Locate the cell with the specified text and output its (X, Y) center coordinate. 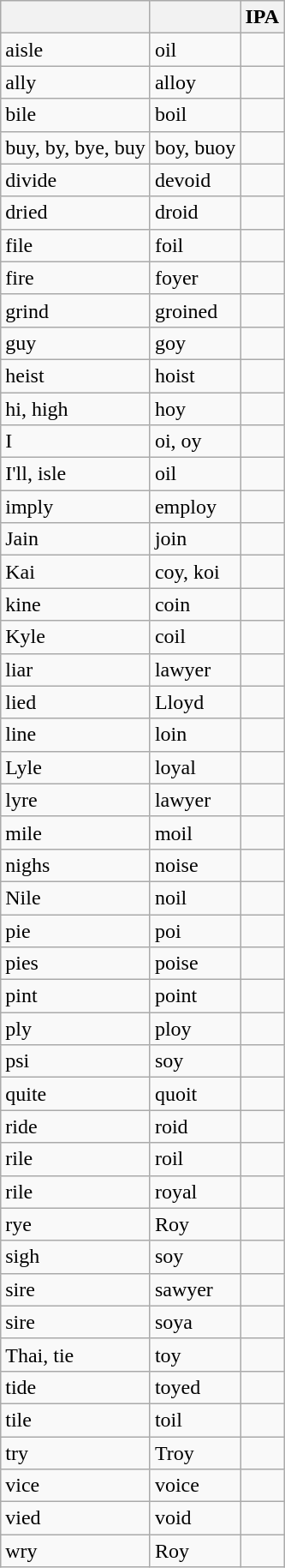
line (75, 735)
droid (195, 213)
goy (195, 343)
ride (75, 1126)
coin (195, 604)
Nile (75, 898)
imply (75, 507)
pies (75, 964)
wry (75, 1551)
poise (195, 964)
mile (75, 832)
roid (195, 1126)
lied (75, 702)
oi, oy (195, 442)
kine (75, 604)
aisle (75, 50)
Kai (75, 572)
loin (195, 735)
pint (75, 996)
file (75, 245)
toil (195, 1420)
void (195, 1518)
loyal (195, 767)
try (75, 1453)
heist (75, 375)
hi, high (75, 409)
point (195, 996)
Troy (195, 1453)
Lloyd (195, 702)
royal (195, 1192)
bile (75, 115)
toy (195, 1355)
noil (195, 898)
rye (75, 1224)
tile (75, 1420)
ply (75, 1029)
voice (195, 1486)
tide (75, 1387)
soya (195, 1322)
hoy (195, 409)
psi (75, 1061)
guy (75, 343)
quoit (195, 1094)
coil (195, 637)
join (195, 539)
Lyle (75, 767)
lyre (75, 800)
foyer (195, 278)
Kyle (75, 637)
vied (75, 1518)
foil (195, 245)
divide (75, 180)
coy, koi (195, 572)
buy, by, bye, buy (75, 147)
employ (195, 507)
boil (195, 115)
nighs (75, 865)
alloy (195, 82)
Jain (75, 539)
sawyer (195, 1289)
ploy (195, 1029)
groined (195, 310)
liar (75, 670)
IPA (262, 17)
ally (75, 82)
fire (75, 278)
toyed (195, 1387)
devoid (195, 180)
dried (75, 213)
roil (195, 1159)
poi (195, 930)
sigh (75, 1257)
I (75, 442)
grind (75, 310)
pie (75, 930)
moil (195, 832)
I'll, isle (75, 474)
Thai, tie (75, 1355)
noise (195, 865)
boy, buoy (195, 147)
vice (75, 1486)
quite (75, 1094)
hoist (195, 375)
